Extract the [X, Y] coordinate from the center of the cell holding the provided text.  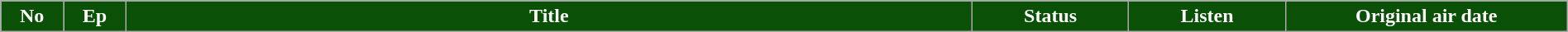
Status [1050, 16]
Listen [1207, 16]
Title [549, 16]
No [32, 16]
Ep [95, 16]
Original air date [1426, 16]
